Search for the cell housing the specified text and yield its (X, Y) center coordinate. 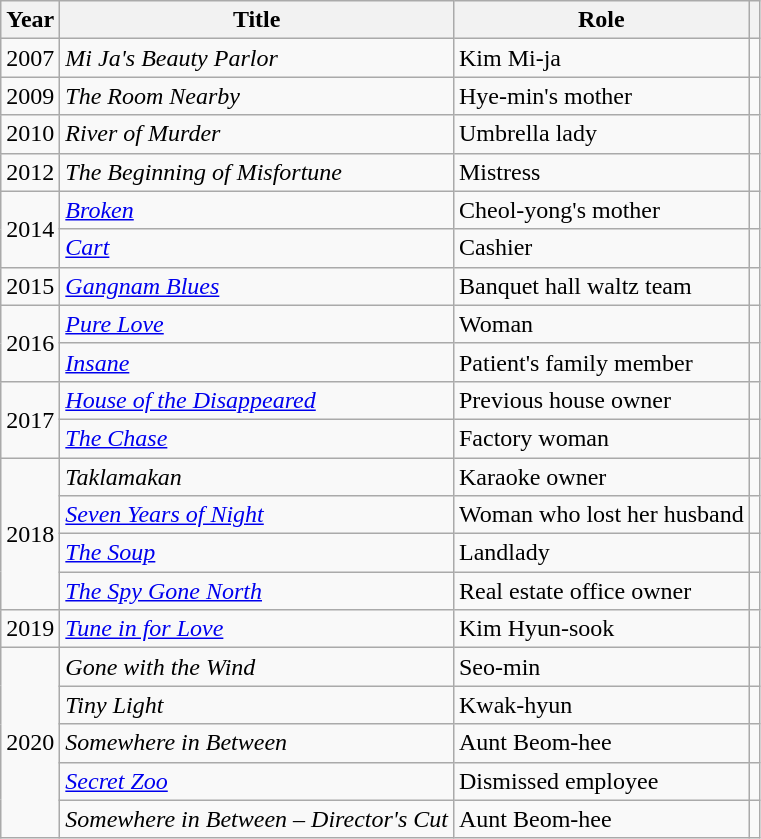
Previous house owner (601, 400)
Role (601, 20)
Year (30, 20)
2019 (30, 629)
Tiny Light (257, 705)
Pure Love (257, 324)
Factory woman (601, 438)
Tune in for Love (257, 629)
2009 (30, 96)
Gone with the Wind (257, 667)
The Beginning of Misfortune (257, 172)
Cheol-yong's mother (601, 210)
2020 (30, 743)
Somewhere in Between – Director's Cut (257, 819)
2007 (30, 58)
Kwak-hyun (601, 705)
House of the Disappeared (257, 400)
Seo-min (601, 667)
Broken (257, 210)
Karaoke owner (601, 477)
Umbrella lady (601, 134)
Taklamakan (257, 477)
River of Murder (257, 134)
Mi Ja's Beauty Parlor (257, 58)
Real estate office owner (601, 591)
The Chase (257, 438)
Kim Mi-ja (601, 58)
Patient's family member (601, 362)
Cart (257, 248)
Woman (601, 324)
Insane (257, 362)
2018 (30, 534)
Somewhere in Between (257, 743)
2017 (30, 419)
2012 (30, 172)
2016 (30, 343)
Title (257, 20)
The Spy Gone North (257, 591)
Hye-min's mother (601, 96)
Landlady (601, 553)
2014 (30, 229)
Dismissed employee (601, 781)
Kim Hyun-sook (601, 629)
Cashier (601, 248)
The Room Nearby (257, 96)
Mistress (601, 172)
Secret Zoo (257, 781)
2010 (30, 134)
2015 (30, 286)
Banquet hall waltz team (601, 286)
Woman who lost her husband (601, 515)
The Soup (257, 553)
Seven Years of Night (257, 515)
Gangnam Blues (257, 286)
